Scan for the cell matching the given text and deliver its [x, y] coordinate at center. 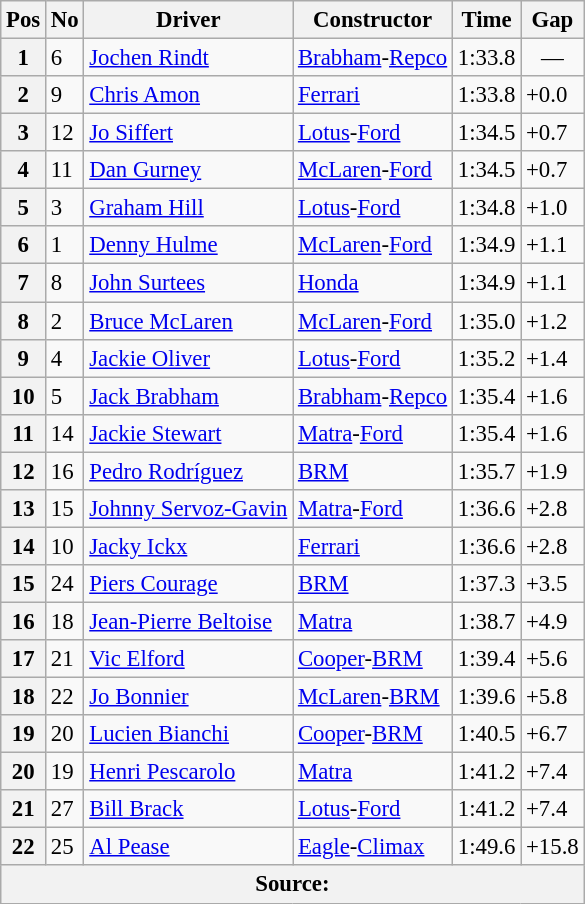
1:35.0 [487, 321]
1:34.8 [487, 208]
Bill Brack [188, 809]
+15.8 [552, 847]
+1.9 [552, 471]
Piers Courage [188, 584]
Driver [188, 20]
Jo Siffert [188, 133]
27 [65, 809]
1:35.7 [487, 471]
+5.6 [552, 659]
Eagle-Climax [373, 847]
Jochen Rindt [188, 58]
+3.5 [552, 584]
Source: [292, 885]
Jackie Oliver [188, 358]
Gap [552, 20]
McLaren-BRM [373, 697]
1:49.6 [487, 847]
+6.7 [552, 734]
Pedro Rodríguez [188, 471]
Chris Amon [188, 95]
25 [65, 847]
Denny Hulme [188, 245]
— [552, 58]
Lucien Bianchi [188, 734]
Henri Pescarolo [188, 772]
17 [24, 659]
+1.4 [552, 358]
John Surtees [188, 283]
1:38.7 [487, 621]
+4.9 [552, 621]
+0.0 [552, 95]
Jo Bonnier [188, 697]
+5.8 [552, 697]
1:35.2 [487, 358]
Time [487, 20]
Al Pease [188, 847]
Jean-Pierre Beltoise [188, 621]
1:40.5 [487, 734]
Graham Hill [188, 208]
Dan Gurney [188, 170]
24 [65, 584]
Constructor [373, 20]
Vic Elford [188, 659]
+1.0 [552, 208]
Pos [24, 20]
7 [24, 283]
13 [24, 509]
1:39.4 [487, 659]
Bruce McLaren [188, 321]
+1.2 [552, 321]
Honda [373, 283]
Johnny Servoz-Gavin [188, 509]
Jackie Stewart [188, 433]
Jacky Ickx [188, 546]
1:37.3 [487, 584]
No [65, 20]
Jack Brabham [188, 396]
1:39.6 [487, 697]
